Scan for the cell matching the given text and deliver its [x, y] coordinate at center. 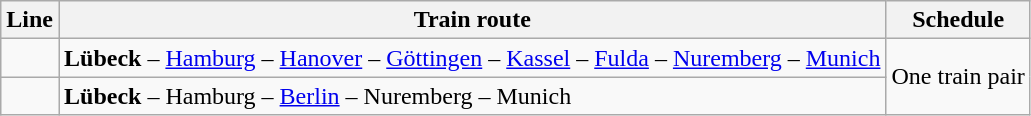
One train pair [958, 77]
Schedule [958, 20]
Line [30, 20]
Train route [472, 20]
Lübeck – Hamburg – Berlin – Nuremberg – Munich [472, 96]
Lübeck – Hamburg – Hanover – Göttingen – Kassel – Fulda – Nuremberg – Munich [472, 58]
